Scan for the cell matching the given text and deliver its (x, y) coordinate at center. 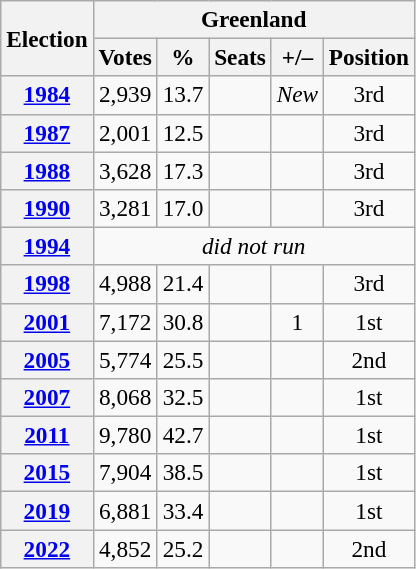
8,068 (125, 397)
17.3 (183, 170)
Votes (125, 57)
2,939 (125, 95)
2019 (47, 510)
6,881 (125, 510)
2,001 (125, 133)
1994 (47, 246)
1998 (47, 284)
3,628 (125, 170)
2007 (47, 397)
Seats (240, 57)
13.7 (183, 95)
% (183, 57)
4,852 (125, 548)
+/– (297, 57)
30.8 (183, 322)
Election (47, 38)
5,774 (125, 359)
3,281 (125, 208)
1984 (47, 95)
2005 (47, 359)
21.4 (183, 284)
1988 (47, 170)
7,172 (125, 322)
33.4 (183, 510)
7,904 (125, 473)
17.0 (183, 208)
38.5 (183, 473)
2011 (47, 435)
9,780 (125, 435)
1990 (47, 208)
Position (368, 57)
New (297, 95)
1987 (47, 133)
2015 (47, 473)
4,988 (125, 284)
1 (297, 322)
2001 (47, 322)
Greenland (254, 19)
did not run (254, 246)
32.5 (183, 397)
2022 (47, 548)
12.5 (183, 133)
42.7 (183, 435)
25.2 (183, 548)
25.5 (183, 359)
